Detect which cell encompasses the target text, then output its (X, Y) center coordinate. 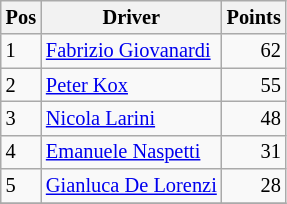
1 (21, 51)
5 (21, 186)
Fabrizio Giovanardi (132, 51)
Points (254, 17)
31 (254, 152)
3 (21, 118)
Pos (21, 17)
28 (254, 186)
Peter Kox (132, 85)
4 (21, 152)
Driver (132, 17)
Nicola Larini (132, 118)
55 (254, 85)
62 (254, 51)
Emanuele Naspetti (132, 152)
Gianluca De Lorenzi (132, 186)
2 (21, 85)
48 (254, 118)
